Scan for the cell matching the given text and deliver its (X, Y) coordinate at center. 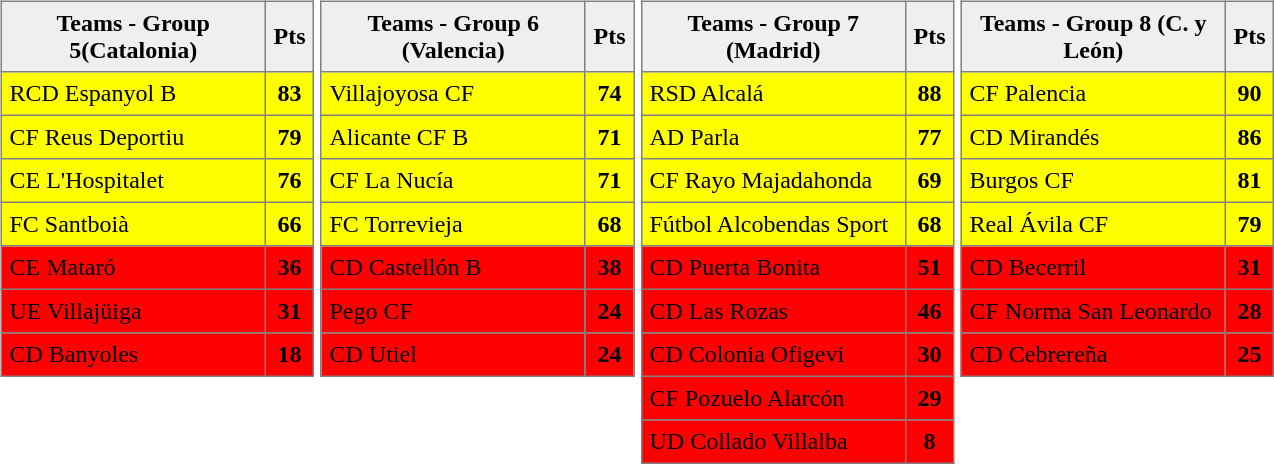
51 (929, 268)
Teams - Group 6 (Valencia) (453, 36)
25 (1249, 355)
CF La Nucía (453, 181)
CF Norma San Leonardo (1093, 311)
CF Rayo Majadahonda (773, 181)
CE Mataró (133, 268)
Pego CF (453, 311)
RCD Espanyol B (133, 94)
CF Reus Deportiu (133, 137)
88 (929, 94)
AD Parla (773, 137)
18 (289, 355)
FC Torrevieja (453, 224)
CD Castellón B (453, 268)
CF Palencia (1093, 94)
90 (1249, 94)
Teams - Group 5(Catalonia) (133, 36)
69 (929, 181)
Real Ávila CF (1093, 224)
86 (1249, 137)
77 (929, 137)
Fútbol Alcobendas Sport (773, 224)
Alicante CF B (453, 137)
Burgos CF (1093, 181)
CD Puerta Bonita (773, 268)
81 (1249, 181)
30 (929, 355)
76 (289, 181)
66 (289, 224)
8 (929, 442)
CD Colonia Ofigevi (773, 355)
Teams - Group 8 (C. y León) (1093, 36)
CF Pozuelo Alarcón (773, 398)
UE Villajüiga (133, 311)
29 (929, 398)
28 (1249, 311)
38 (609, 268)
UD Collado Villalba (773, 442)
Villajoyosa CF (453, 94)
CE L'Hospitalet (133, 181)
74 (609, 94)
CD Mirandés (1093, 137)
CD Banyoles (133, 355)
36 (289, 268)
Teams - Group 7 (Madrid) (773, 36)
CD Cebrereña (1093, 355)
FC Santboià (133, 224)
CD Utiel (453, 355)
46 (929, 311)
83 (289, 94)
CD Becerril (1093, 268)
CD Las Rozas (773, 311)
RSD Alcalá (773, 94)
